From the cell containing the given text, extract its center point as [X, Y] coordinate. 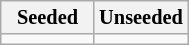
Seeded [48, 17]
Unseeded [140, 17]
